Return the (x, y) coordinate for the center point of the cell that contains the specified text.  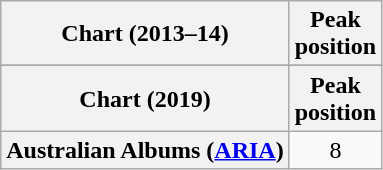
Australian Albums (ARIA) (145, 150)
8 (335, 150)
Chart (2013–14) (145, 34)
Chart (2019) (145, 98)
